Output the (x, y) coordinate of the center of the cell containing the given text.  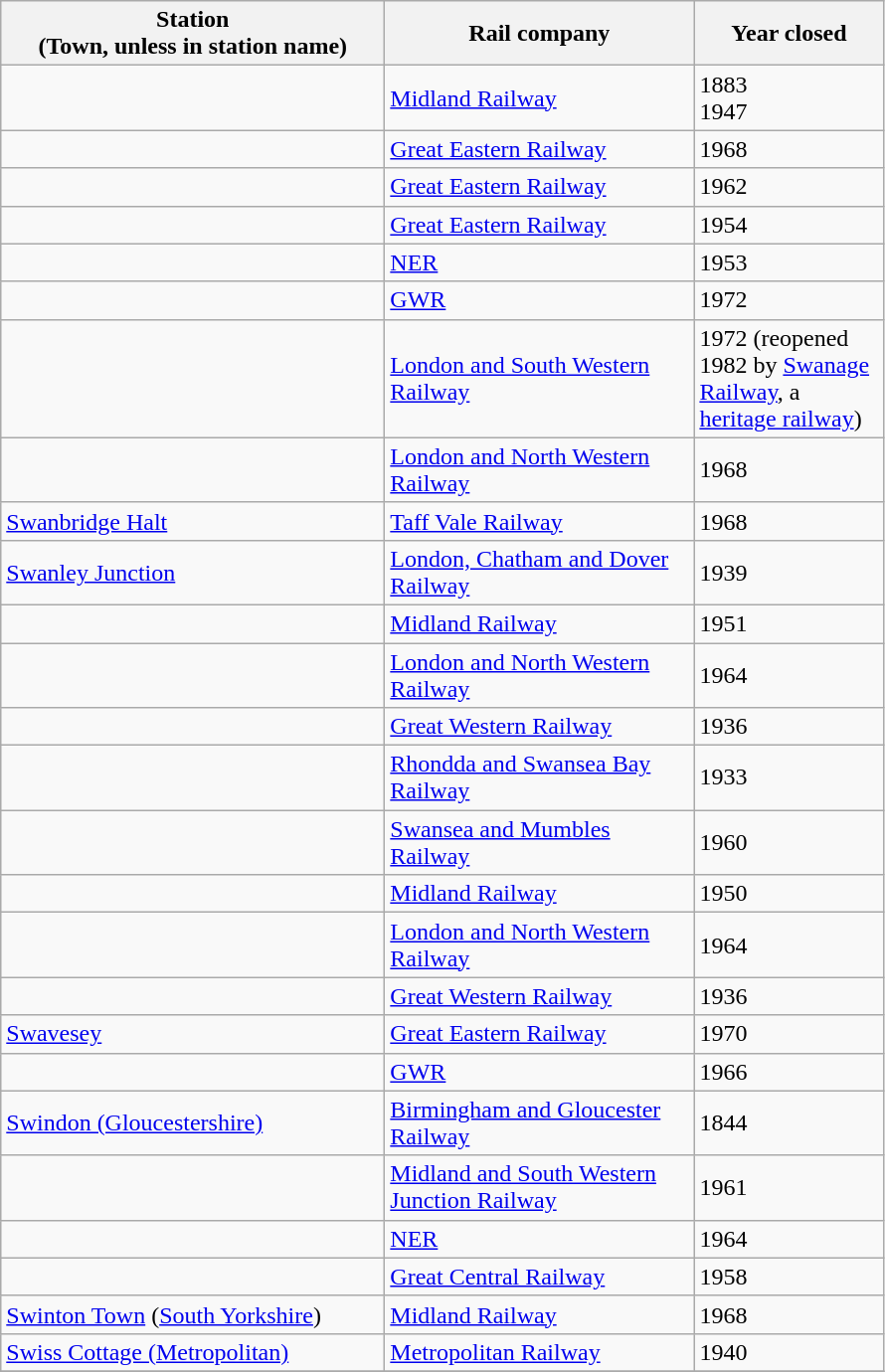
Midland and South Western Junction Railway (539, 1187)
1970 (790, 1034)
1962 (790, 187)
1972 (790, 300)
1933 (790, 777)
18831947 (790, 97)
1966 (790, 1072)
1953 (790, 262)
Great Central Railway (539, 1277)
Taff Vale Railway (539, 521)
Swanley Junction (193, 573)
Swanbridge Halt (193, 521)
1844 (790, 1123)
Swavesey (193, 1034)
1939 (790, 573)
Rhondda and Swansea Bay Railway (539, 777)
London and South Western Railway (539, 378)
1951 (790, 623)
Rail company (539, 34)
Birmingham and Gloucester Railway (539, 1123)
1960 (790, 843)
Metropolitan Railway (539, 1352)
Station(Town, unless in station name) (193, 34)
Swiss Cottage (Metropolitan) (193, 1352)
Swansea and Mumbles Railway (539, 843)
1954 (790, 225)
Swindon (Gloucestershire) (193, 1123)
1940 (790, 1352)
Year closed (790, 34)
London, Chatham and Dover Railway (539, 573)
Swinton Town (South Yorkshire) (193, 1314)
1961 (790, 1187)
1958 (790, 1277)
1950 (790, 894)
1972 (reopened 1982 by Swanage Railway, a heritage railway) (790, 378)
